Capture the cell that displays the provided text and extract its (x, y) central coordinate. 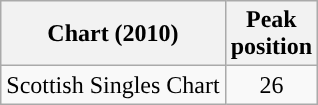
Peakposition (271, 34)
Scottish Singles Chart (113, 85)
26 (271, 85)
Chart (2010) (113, 34)
